Return [X, Y] of the center of cell containing provided text 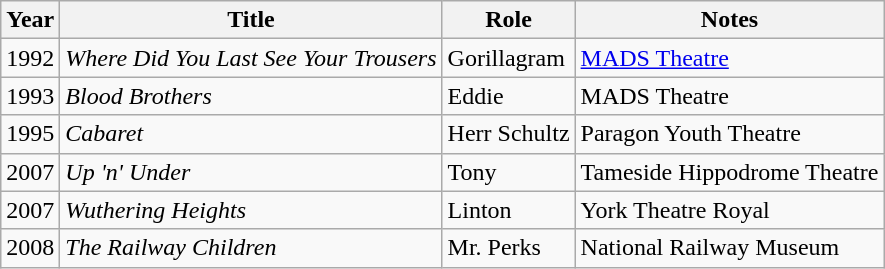
1993 [30, 96]
Mr. Perks [508, 248]
Cabaret [251, 134]
1992 [30, 58]
Gorillagram [508, 58]
Tony [508, 172]
York Theatre Royal [730, 210]
Tameside Hippodrome Theatre [730, 172]
National Railway Museum [730, 248]
Year [30, 20]
Eddie [508, 96]
Role [508, 20]
Wuthering Heights [251, 210]
Paragon Youth Theatre [730, 134]
Notes [730, 20]
1995 [30, 134]
Herr Schultz [508, 134]
Where Did You Last See Your Trousers [251, 58]
2008 [30, 248]
Title [251, 20]
Linton [508, 210]
The Railway Children [251, 248]
Blood Brothers [251, 96]
Up 'n' Under [251, 172]
